Pinpoint the cell where the given text exists, returning its (x, y) midpoint coordinate. 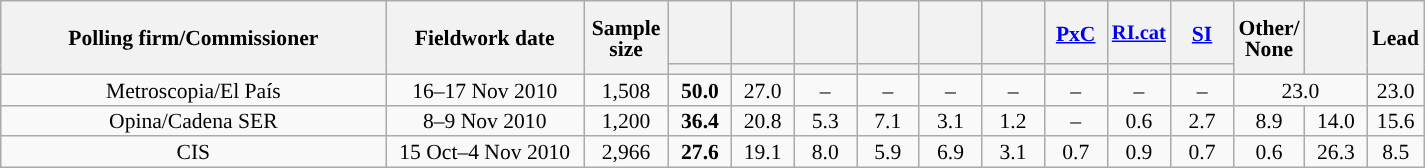
1,508 (626, 90)
Metroscopia/El País (194, 90)
SI (1202, 32)
16–17 Nov 2010 (485, 90)
PxC (1076, 32)
6.9 (950, 152)
Lead (1396, 38)
19.1 (762, 152)
7.1 (888, 120)
27.6 (700, 152)
1.2 (1014, 120)
1,200 (626, 120)
14.0 (1336, 120)
2,966 (626, 152)
Fieldwork date (485, 38)
8–9 Nov 2010 (485, 120)
27.0 (762, 90)
20.8 (762, 120)
8.5 (1396, 152)
36.4 (700, 120)
2.7 (1202, 120)
5.9 (888, 152)
Other/None (1268, 38)
8.0 (826, 152)
Sample size (626, 38)
Polling firm/Commissioner (194, 38)
RI.cat (1139, 32)
15 Oct–4 Nov 2010 (485, 152)
CIS (194, 152)
8.9 (1268, 120)
26.3 (1336, 152)
15.6 (1396, 120)
5.3 (826, 120)
50.0 (700, 90)
0.9 (1139, 152)
Opina/Cadena SER (194, 120)
